Locate the cell with the specified text and output its [X, Y] center coordinate. 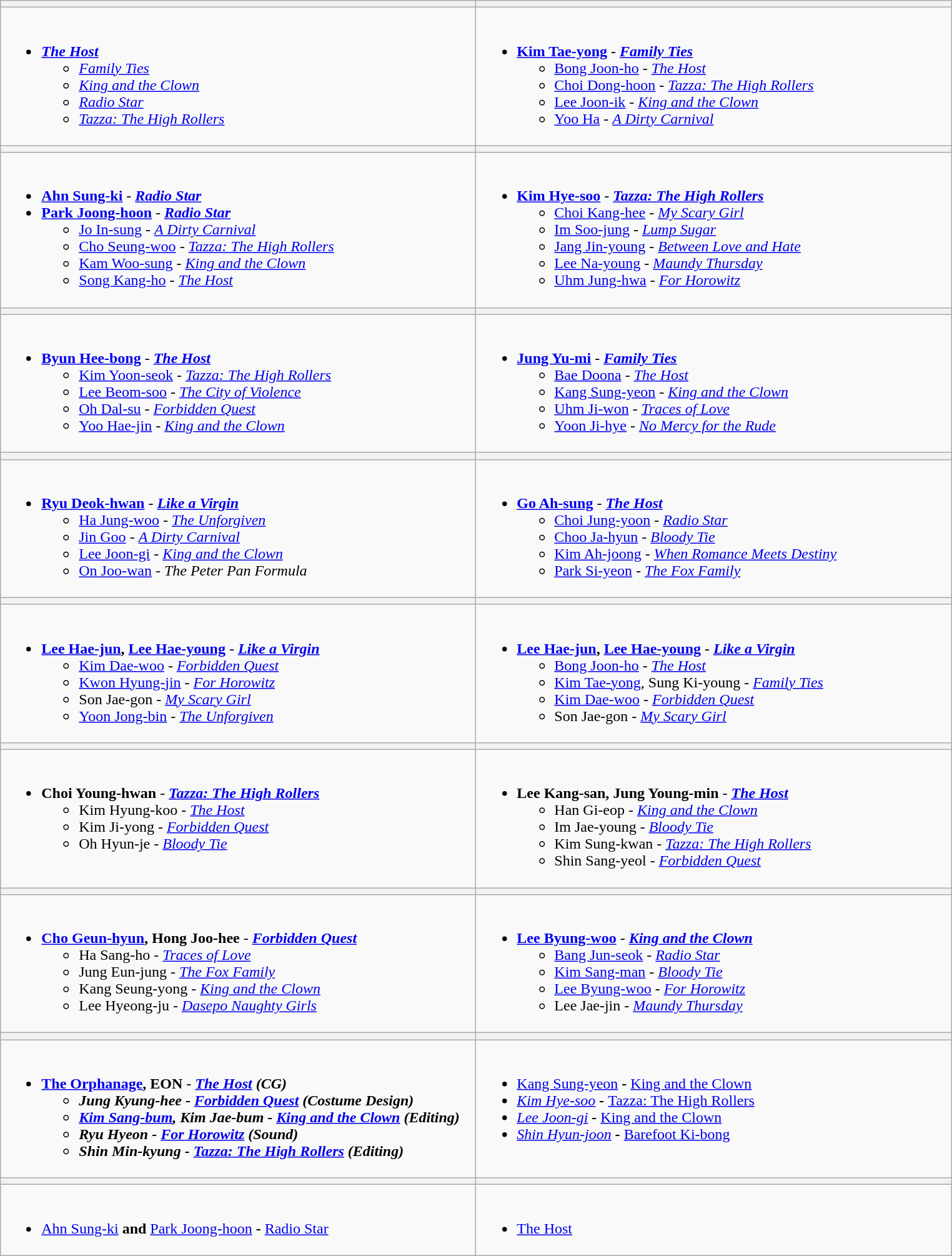
Lee Byung-woo - King and the ClownBang Jun-seok - Radio StarKim Sang-man - Bloody TieLee Byung-woo - For HorowitzLee Jae-jin - Maundy Thursday [713, 964]
Go Ah-sung - The HostChoi Jung-yoon - Radio StarChoo Ja-hyun - Bloody TieKim Ah-joong - When Romance Meets DestinyPark Si-yeon - The Fox Family [713, 529]
Jung Yu-mi - Family TiesBae Doona - The HostKang Sung-yeon - King and the ClownUhm Ji-won - Traces of LoveYoon Ji-hye - No Mercy for the Rude [713, 384]
Ryu Deok-hwan - Like a VirginHa Jung-woo - The UnforgivenJin Goo - A Dirty CarnivalLee Joon-gi - King and the ClownOn Joo-wan - The Peter Pan Formula [239, 529]
Choi Young-hwan - Tazza: The High RollersKim Hyung-koo - The HostKim Ji-yong - Forbidden QuestOh Hyun-je - Bloody Tie [239, 819]
The HostFamily TiesKing and the ClownRadio StarTazza: The High Rollers [239, 76]
The Host [713, 1220]
Kim Tae-yong - Family TiesBong Joon-ho - The HostChoi Dong-hoon - Tazza: The High RollersLee Joon-ik - King and the ClownYoo Ha - A Dirty Carnival [713, 76]
Ahn Sung-ki and Park Joong-hoon - Radio Star [239, 1220]
Kang Sung-yeon - King and the ClownKim Hye-soo - Tazza: The High RollersLee Joon-gi - King and the ClownShin Hyun-joon - Barefoot Ki-bong [713, 1109]
